Scan for the cell matching the given text and deliver its [X, Y] coordinate at center. 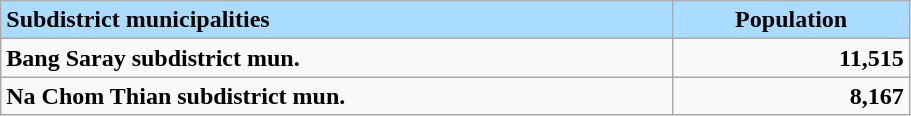
8,167 [791, 96]
11,515 [791, 58]
Subdistrict municipalities [337, 20]
Na Chom Thian subdistrict mun. [337, 96]
Bang Saray subdistrict mun. [337, 58]
Population [791, 20]
